From the cell containing the given text, extract its center point as (x, y) coordinate. 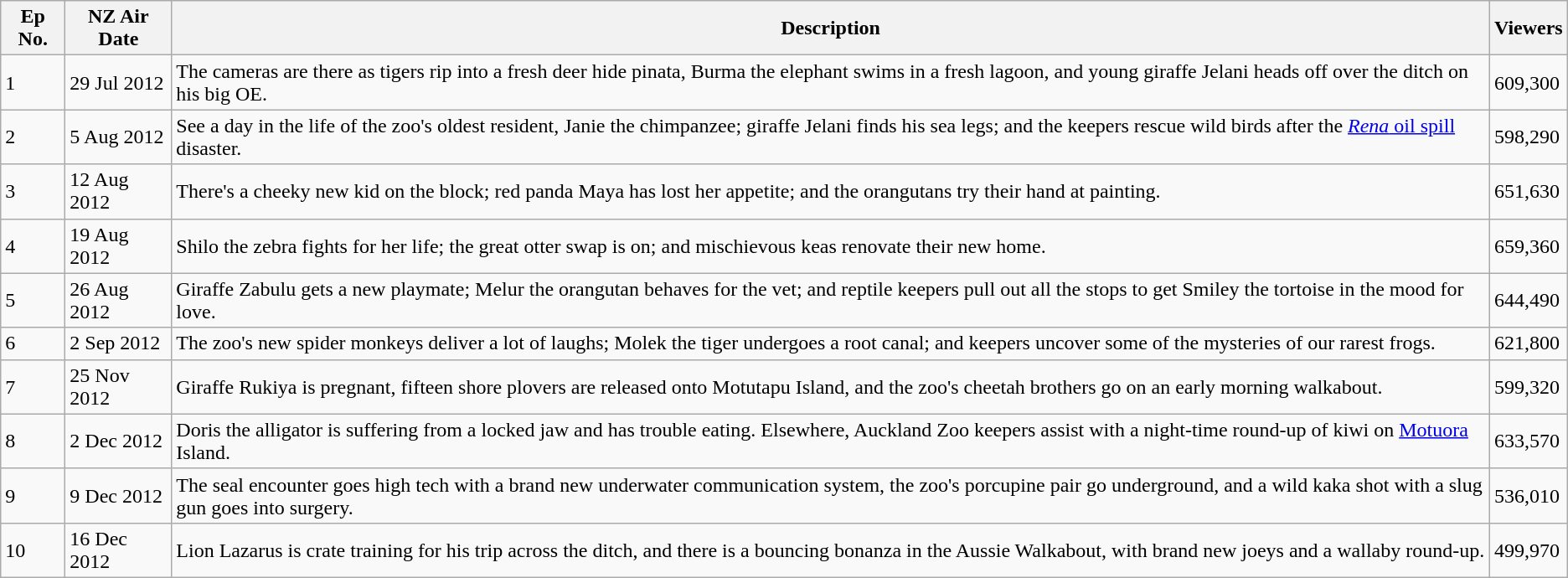
Giraffe Rukiya is pregnant, fifteen shore plovers are released onto Motutapu Island, and the zoo's cheetah brothers go on an early morning walkabout. (831, 387)
536,010 (1528, 496)
19 Aug 2012 (119, 246)
499,970 (1528, 550)
5 Aug 2012 (119, 137)
10 (34, 550)
621,800 (1528, 343)
Description (831, 28)
9 (34, 496)
4 (34, 246)
6 (34, 343)
25 Nov 2012 (119, 387)
5 (34, 300)
651,630 (1528, 191)
3 (34, 191)
7 (34, 387)
644,490 (1528, 300)
633,570 (1528, 441)
659,360 (1528, 246)
2 (34, 137)
9 Dec 2012 (119, 496)
599,320 (1528, 387)
598,290 (1528, 137)
Ep No. (34, 28)
Shilo the zebra fights for her life; the great otter swap is on; and mischievous keas renovate their new home. (831, 246)
29 Jul 2012 (119, 82)
2 Sep 2012 (119, 343)
2 Dec 2012 (119, 441)
NZ Air Date (119, 28)
26 Aug 2012 (119, 300)
609,300 (1528, 82)
12 Aug 2012 (119, 191)
There's a cheeky new kid on the block; red panda Maya has lost her appetite; and the orangutans try their hand at painting. (831, 191)
8 (34, 441)
1 (34, 82)
16 Dec 2012 (119, 550)
Viewers (1528, 28)
